Determine the [X, Y] coordinate at the center of the cell enclosing the given text.  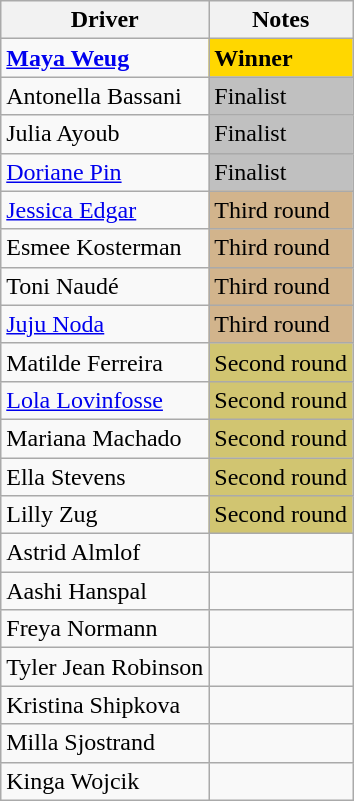
Esmee Kosterman [105, 248]
Milla Sjostrand [105, 743]
Aashi Hanspal [105, 591]
Doriane Pin [105, 172]
Maya Weug [105, 58]
Antonella Bassani [105, 96]
Lilly Zug [105, 515]
Ella Stevens [105, 477]
Kristina Shipkova [105, 705]
Notes [281, 20]
Lola Lovinfosse [105, 400]
Winner [281, 58]
Mariana Machado [105, 438]
Jessica Edgar [105, 210]
Matilde Ferreira [105, 362]
Juju Noda [105, 324]
Driver [105, 20]
Freya Normann [105, 629]
Tyler Jean Robinson [105, 667]
Kinga Wojcik [105, 781]
Astrid Almlof [105, 553]
Julia Ayoub [105, 134]
Toni Naudé [105, 286]
